Pinpoint the cell where the given text exists, returning its [x, y] midpoint coordinate. 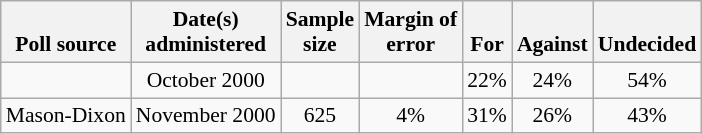
Against [552, 32]
For [487, 32]
22% [487, 80]
54% [647, 80]
43% [647, 116]
Undecided [647, 32]
24% [552, 80]
Date(s)administered [206, 32]
Margin oferror [410, 32]
4% [410, 116]
November 2000 [206, 116]
625 [320, 116]
Poll source [66, 32]
Samplesize [320, 32]
31% [487, 116]
October 2000 [206, 80]
26% [552, 116]
Mason-Dixon [66, 116]
